Return the (x, y) coordinate for the center point of the cell that contains the specified text.  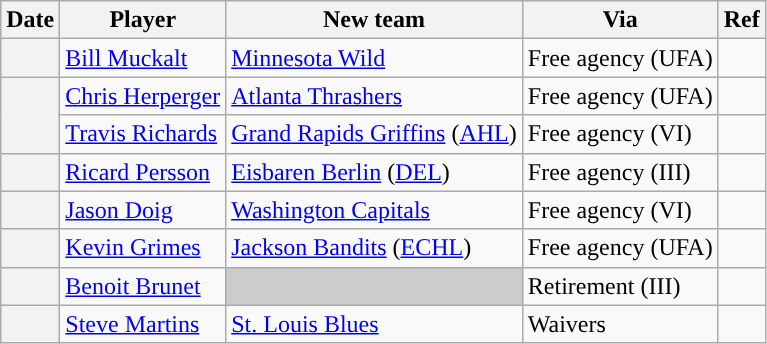
Waivers (620, 324)
Travis Richards (143, 134)
Date (30, 20)
Player (143, 20)
Chris Herperger (143, 96)
Benoit Brunet (143, 286)
Via (620, 20)
Jackson Bandits (ECHL) (374, 248)
Bill Muckalt (143, 58)
St. Louis Blues (374, 324)
Ref (742, 20)
Steve Martins (143, 324)
Kevin Grimes (143, 248)
Eisbaren Berlin (DEL) (374, 172)
Minnesota Wild (374, 58)
New team (374, 20)
Grand Rapids Griffins (AHL) (374, 134)
Ricard Persson (143, 172)
Retirement (III) (620, 286)
Atlanta Thrashers (374, 96)
Jason Doig (143, 210)
Free agency (III) (620, 172)
Washington Capitals (374, 210)
